Locate the cell with the specified text and output its (x, y) center coordinate. 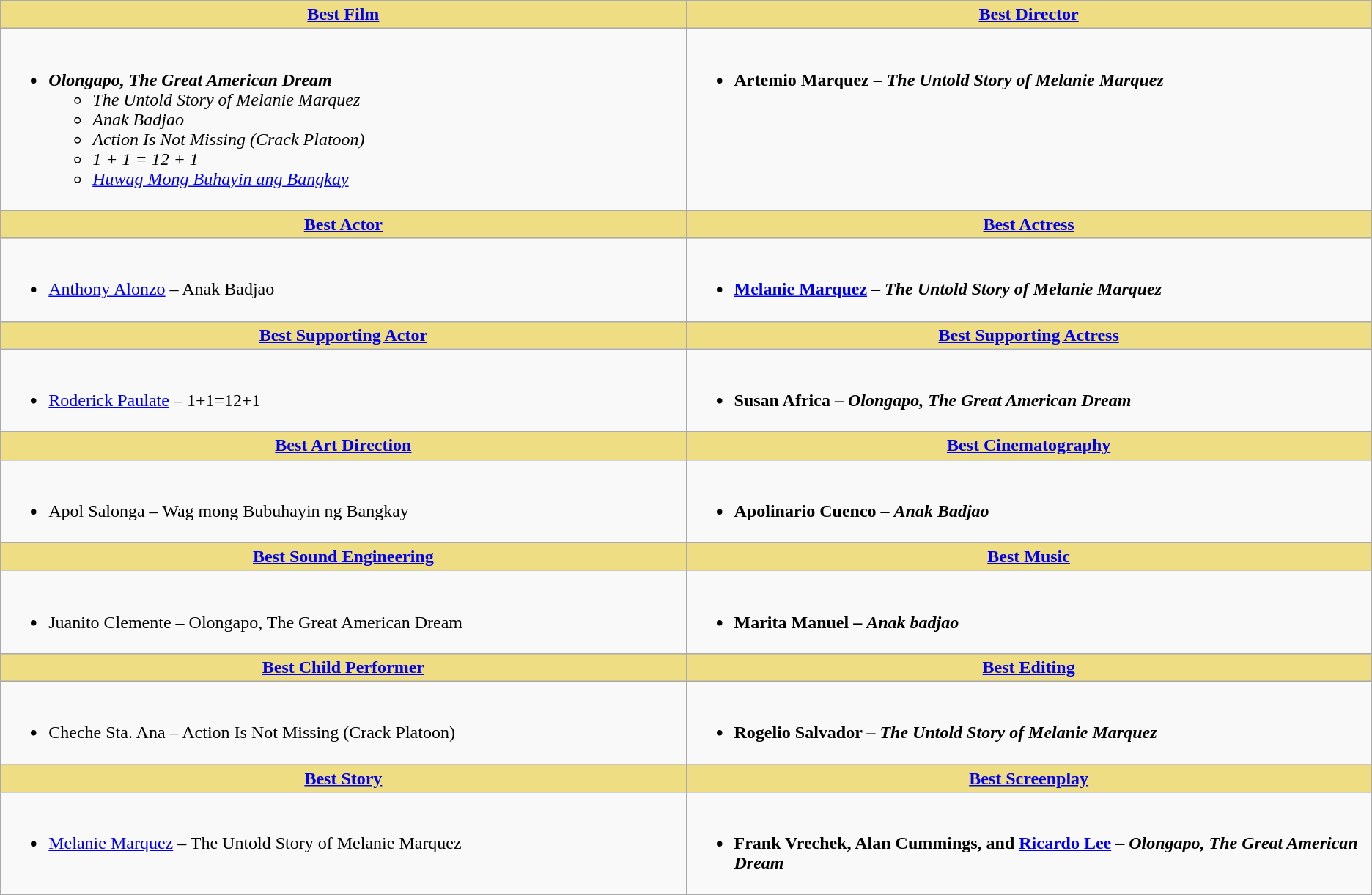
Best Child Performer (343, 667)
Best Cinematography (1029, 446)
Rogelio Salvador – The Untold Story of Melanie Marquez (1029, 723)
Cheche Sta. Ana – Action Is Not Missing (Crack Platoon) (343, 723)
Best Supporting Actor (343, 335)
Best Screenplay (1029, 778)
Best Sound Engineering (343, 556)
Anthony Alonzo – Anak Badjao (343, 280)
Best Art Direction (343, 446)
Roderick Paulate – 1+1=12+1 (343, 390)
Best Story (343, 778)
Best Music (1029, 556)
Frank Vrechek, Alan Cummings, and Ricardo Lee – Olongapo, The Great American Dream (1029, 844)
Apol Salonga – Wag mong Bubuhayin ng Bangkay (343, 501)
Best Supporting Actress (1029, 335)
Juanito Clemente – Olongapo, The Great American Dream (343, 611)
Best Film (343, 15)
Artemio Marquez – The Untold Story of Melanie Marquez (1029, 119)
Apolinario Cuenco – Anak Badjao (1029, 501)
Best Editing (1029, 667)
Susan Africa – Olongapo, The Great American Dream (1029, 390)
Best Actress (1029, 224)
Best Actor (343, 224)
Marita Manuel – Anak badjao (1029, 611)
Best Director (1029, 15)
